Capture the cell that displays the provided text and extract its (X, Y) central coordinate. 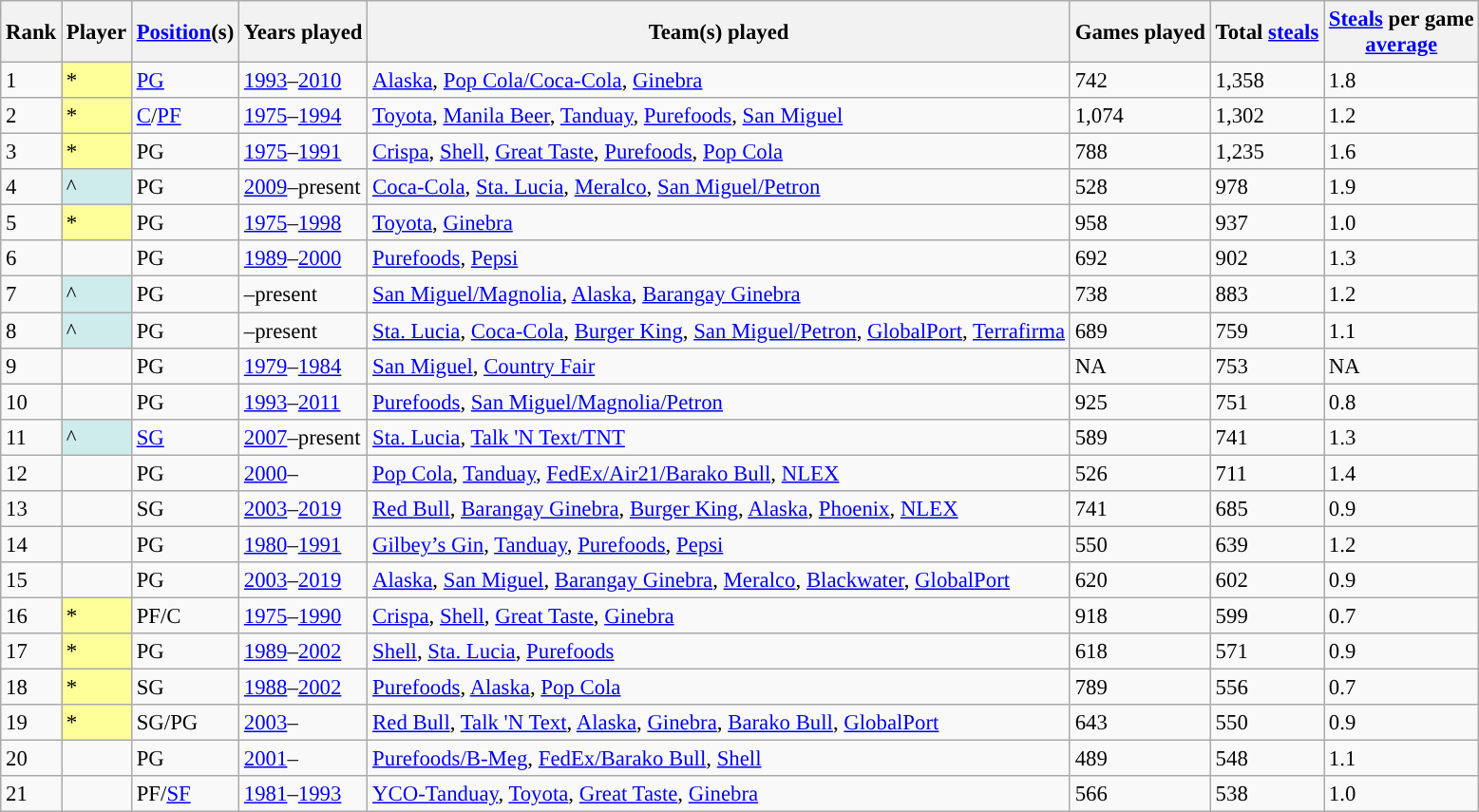
Sta. Lucia, Coca-Cola, Burger King, San Miguel/Petron, GlobalPort, Terrafirma (719, 330)
Years played (304, 32)
1993–2010 (304, 81)
602 (1267, 580)
1 (31, 81)
0.8 (1402, 402)
639 (1267, 544)
Toyota, Manila Beer, Tanduay, Purefoods, San Miguel (719, 116)
17 (31, 651)
689 (1140, 330)
1,235 (1267, 152)
571 (1267, 651)
643 (1140, 723)
Total steals (1267, 32)
9 (31, 366)
1975–1991 (304, 152)
1989–2000 (304, 259)
1975–1998 (304, 223)
1989–2002 (304, 651)
753 (1267, 366)
620 (1140, 580)
Crispa, Shell, Great Taste, Purefoods, Pop Cola (719, 152)
San Miguel/Magnolia, Alaska, Barangay Ginebra (719, 294)
PF/C (184, 615)
1975–1990 (304, 615)
2003– (304, 723)
Gilbey’s Gin, Tanduay, Purefoods, Pepsi (719, 544)
7 (31, 294)
1981–1993 (304, 794)
SG/PG (184, 723)
Red Bull, Barangay Ginebra, Burger King, Alaska, Phoenix, NLEX (719, 509)
589 (1140, 437)
Crispa, Shell, Great Taste, Ginebra (719, 615)
618 (1140, 651)
YCO-Tanduay, Toyota, Great Taste, Ginebra (719, 794)
8 (31, 330)
6 (31, 259)
902 (1267, 259)
1993–2011 (304, 402)
C/PF (184, 116)
759 (1267, 330)
2001– (304, 759)
1,074 (1140, 116)
2 (31, 116)
738 (1140, 294)
Alaska, Pop Cola/Coca-Cola, Ginebra (719, 81)
2000– (304, 473)
2009–present (304, 187)
742 (1140, 81)
528 (1140, 187)
Position(s) (184, 32)
692 (1140, 259)
18 (31, 688)
Alaska, San Miguel, Barangay Ginebra, Meralco, Blackwater, GlobalPort (719, 580)
14 (31, 544)
751 (1267, 402)
3 (31, 152)
556 (1267, 688)
978 (1267, 187)
Purefoods/B-Meg, FedEx/Barako Bull, Shell (719, 759)
538 (1267, 794)
19 (31, 723)
566 (1140, 794)
526 (1140, 473)
788 (1140, 152)
San Miguel, Country Fair (719, 366)
Coca-Cola, Sta. Lucia, Meralco, San Miguel/Petron (719, 187)
Player (97, 32)
10 (31, 402)
Red Bull, Talk 'N Text, Alaska, Ginebra, Barako Bull, GlobalPort (719, 723)
548 (1267, 759)
1,358 (1267, 81)
20 (31, 759)
4 (31, 187)
1988–2002 (304, 688)
925 (1140, 402)
489 (1140, 759)
958 (1140, 223)
1,302 (1267, 116)
1975–1994 (304, 116)
599 (1267, 615)
Pop Cola, Tanduay, FedEx/Air21/Barako Bull, NLEX (719, 473)
Team(s) played (719, 32)
15 (31, 580)
Toyota, Ginebra (719, 223)
937 (1267, 223)
Purefoods, Pepsi (719, 259)
789 (1140, 688)
13 (31, 509)
16 (31, 615)
2007–present (304, 437)
Shell, Sta. Lucia, Purefoods (719, 651)
Sta. Lucia, Talk 'N Text/TNT (719, 437)
Steals per gameaverage (1402, 32)
918 (1140, 615)
1.4 (1402, 473)
Rank (31, 32)
Purefoods, Alaska, Pop Cola (719, 688)
1979–1984 (304, 366)
1.9 (1402, 187)
711 (1267, 473)
1.6 (1402, 152)
12 (31, 473)
1980–1991 (304, 544)
21 (31, 794)
Games played (1140, 32)
5 (31, 223)
PF/SF (184, 794)
883 (1267, 294)
Purefoods, San Miguel/Magnolia/Petron (719, 402)
1.8 (1402, 81)
685 (1267, 509)
11 (31, 437)
